Extract the [x, y] coordinate from the center of the cell holding the provided text.  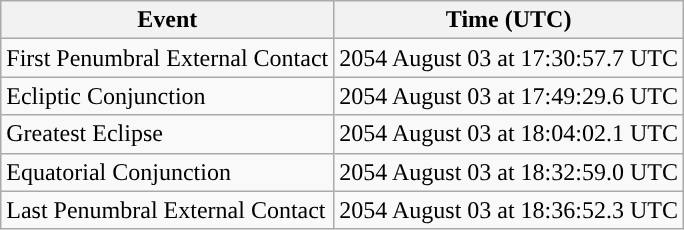
2054 August 03 at 18:32:59.0 UTC [509, 172]
Equatorial Conjunction [168, 172]
2054 August 03 at 18:04:02.1 UTC [509, 134]
2054 August 03 at 17:30:57.7 UTC [509, 58]
Event [168, 20]
2054 August 03 at 17:49:29.6 UTC [509, 96]
Last Penumbral External Contact [168, 210]
2054 August 03 at 18:36:52.3 UTC [509, 210]
Ecliptic Conjunction [168, 96]
First Penumbral External Contact [168, 58]
Greatest Eclipse [168, 134]
Time (UTC) [509, 20]
